Determine the (X, Y) coordinate at the center of the cell enclosing the given text.  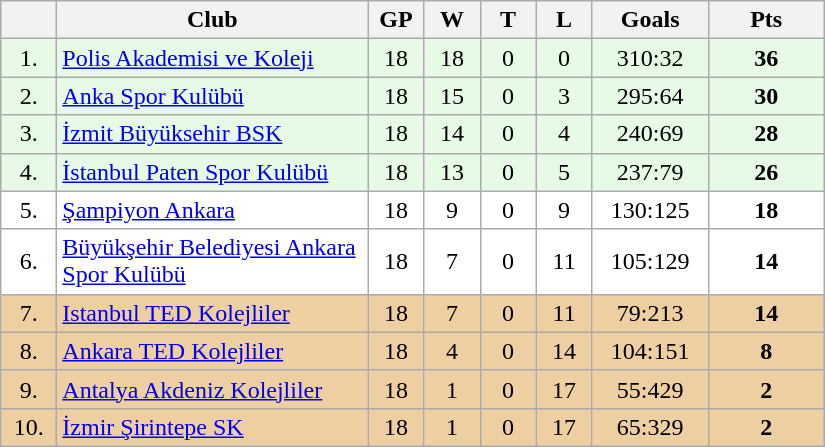
65:329 (650, 427)
9. (29, 389)
30 (766, 96)
7. (29, 313)
GP (396, 20)
26 (766, 172)
79:213 (650, 313)
105:129 (650, 262)
Antalya Akdeniz Kolejliler (212, 389)
Şampiyon Ankara (212, 210)
3. (29, 134)
3 (564, 96)
Pts (766, 20)
240:69 (650, 134)
36 (766, 58)
W (452, 20)
L (564, 20)
İzmit Büyüksehir BSK (212, 134)
Istanbul TED Kolejliler (212, 313)
Anka Spor Kulübü (212, 96)
237:79 (650, 172)
4. (29, 172)
1. (29, 58)
Goals (650, 20)
8. (29, 351)
5. (29, 210)
15 (452, 96)
13 (452, 172)
T (508, 20)
Büyükşehir Belediyesi Ankara Spor Kulübü (212, 262)
295:64 (650, 96)
Polis Akademisi ve Koleji (212, 58)
10. (29, 427)
2. (29, 96)
6. (29, 262)
Ankara TED Kolejliler (212, 351)
130:125 (650, 210)
Club (212, 20)
310:32 (650, 58)
İzmir Şirintepe SK (212, 427)
28 (766, 134)
104:151 (650, 351)
İstanbul Paten Spor Kulübü (212, 172)
8 (766, 351)
55:429 (650, 389)
5 (564, 172)
